Identify which cell holds the provided text, then report its (X, Y) central coordinate. 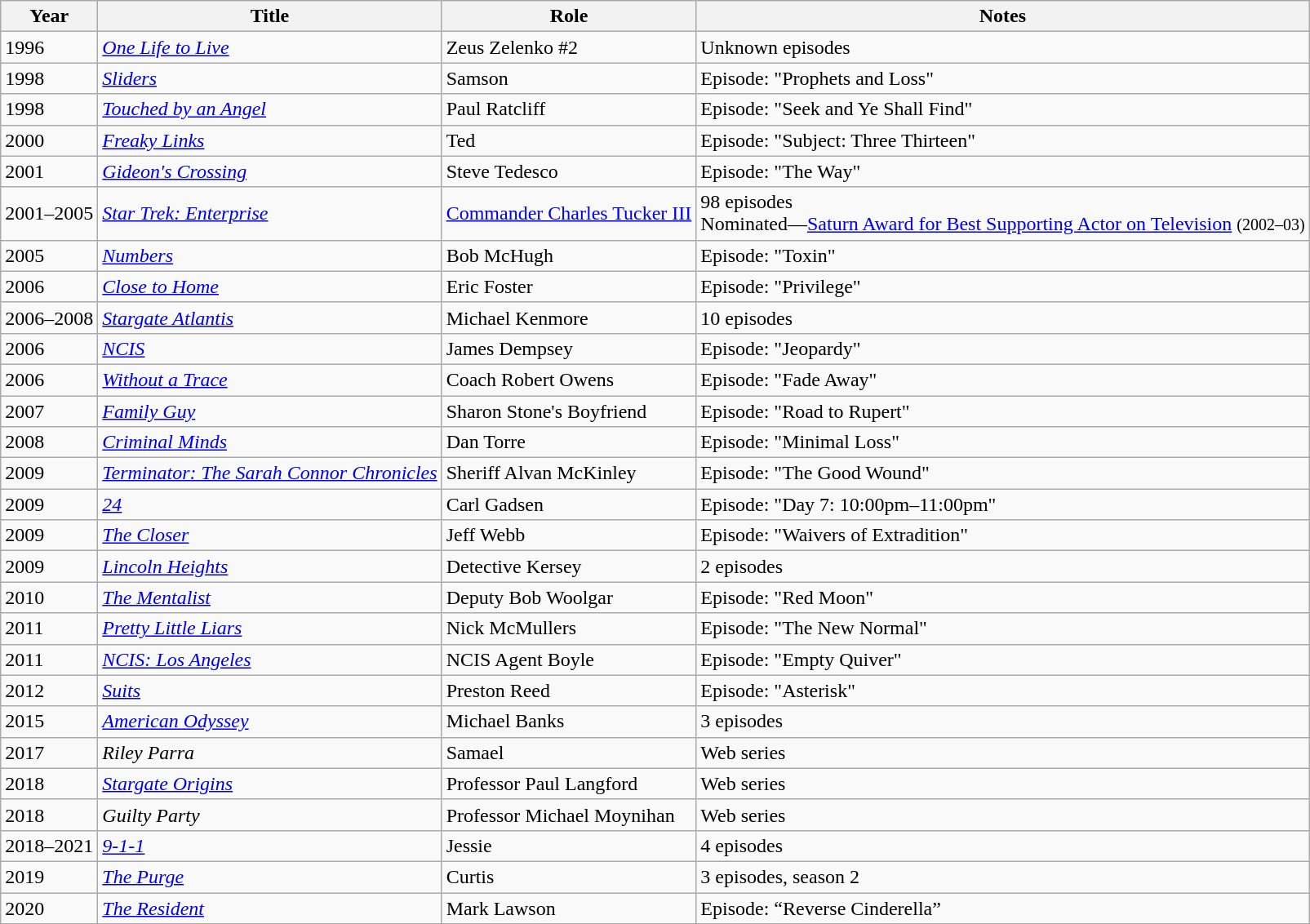
Star Trek: Enterprise (269, 214)
Dan Torre (569, 442)
James Dempsey (569, 349)
Professor Michael Moynihan (569, 815)
Steve Tedesco (569, 171)
Michael Banks (569, 722)
Role (569, 16)
The Resident (269, 908)
Episode: "The New Normal" (1002, 629)
2007 (49, 411)
Episode: "Subject: Three Thirteen" (1002, 140)
Samael (569, 753)
Freaky Links (269, 140)
2015 (49, 722)
Episode: "The Good Wound" (1002, 473)
3 episodes, season 2 (1002, 877)
Episode: "Fade Away" (1002, 380)
Family Guy (269, 411)
Unknown episodes (1002, 47)
The Mentalist (269, 597)
Year (49, 16)
2001–2005 (49, 214)
Episode: "Waivers of Extradition" (1002, 535)
Professor Paul Langford (569, 784)
Episode: "Privilege" (1002, 287)
Preston Reed (569, 691)
Episode: "Minimal Loss" (1002, 442)
Episode: "The Way" (1002, 171)
2008 (49, 442)
2000 (49, 140)
Touched by an Angel (269, 109)
Episode: "Red Moon" (1002, 597)
Commander Charles Tucker III (569, 214)
Deputy Bob Woolgar (569, 597)
3 episodes (1002, 722)
2 episodes (1002, 566)
Sliders (269, 78)
Episode: "Jeopardy" (1002, 349)
Criminal Minds (269, 442)
Episode: "Asterisk" (1002, 691)
2010 (49, 597)
American Odyssey (269, 722)
2005 (49, 255)
Stargate Origins (269, 784)
Lincoln Heights (269, 566)
The Purge (269, 877)
4 episodes (1002, 846)
Episode: "Empty Quiver" (1002, 660)
Riley Parra (269, 753)
24 (269, 504)
Numbers (269, 255)
2018–2021 (49, 846)
NCIS: Los Angeles (269, 660)
Jeff Webb (569, 535)
Notes (1002, 16)
Coach Robert Owens (569, 380)
Jessie (569, 846)
2006–2008 (49, 318)
Terminator: The Sarah Connor Chronicles (269, 473)
Episode: "Prophets and Loss" (1002, 78)
Mark Lawson (569, 908)
Sharon Stone's Boyfriend (569, 411)
Episode: "Toxin" (1002, 255)
Stargate Atlantis (269, 318)
2017 (49, 753)
Episode: "Day 7: 10:00pm–11:00pm" (1002, 504)
98 episodesNominated—Saturn Award for Best Supporting Actor on Television (2002–03) (1002, 214)
Detective Kersey (569, 566)
9-1-1 (269, 846)
The Closer (269, 535)
Nick McMullers (569, 629)
Suits (269, 691)
2019 (49, 877)
NCIS Agent Boyle (569, 660)
2020 (49, 908)
Close to Home (269, 287)
Episode: "Seek and Ye Shall Find" (1002, 109)
Paul Ratcliff (569, 109)
Samson (569, 78)
Bob McHugh (569, 255)
10 episodes (1002, 318)
Guilty Party (269, 815)
1996 (49, 47)
2012 (49, 691)
Sheriff Alvan McKinley (569, 473)
Title (269, 16)
Carl Gadsen (569, 504)
Eric Foster (569, 287)
Pretty Little Liars (269, 629)
Curtis (569, 877)
One Life to Live (269, 47)
Michael Kenmore (569, 318)
Ted (569, 140)
Without a Trace (269, 380)
Gideon's Crossing (269, 171)
NCIS (269, 349)
Zeus Zelenko #2 (569, 47)
Episode: "Road to Rupert" (1002, 411)
2001 (49, 171)
Episode: “Reverse Cinderella” (1002, 908)
